Provide the [X, Y] coordinate of the cell's center where the given text is located.  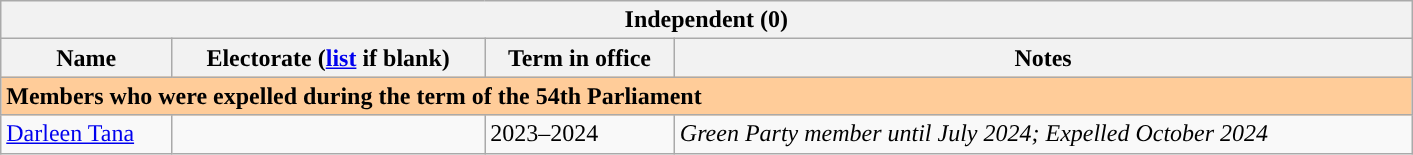
Independent (0) [706, 20]
Green Party member until July 2024; Expelled October 2024 [1043, 134]
Term in office [580, 58]
Notes [1043, 58]
Name [86, 58]
Electorate (list if blank) [328, 58]
2023–2024 [580, 134]
Members who were expelled during the term of the 54th Parliament [706, 96]
Darleen Tana [86, 134]
